Determine the (X, Y) coordinate at the center of the cell enclosing the given text.  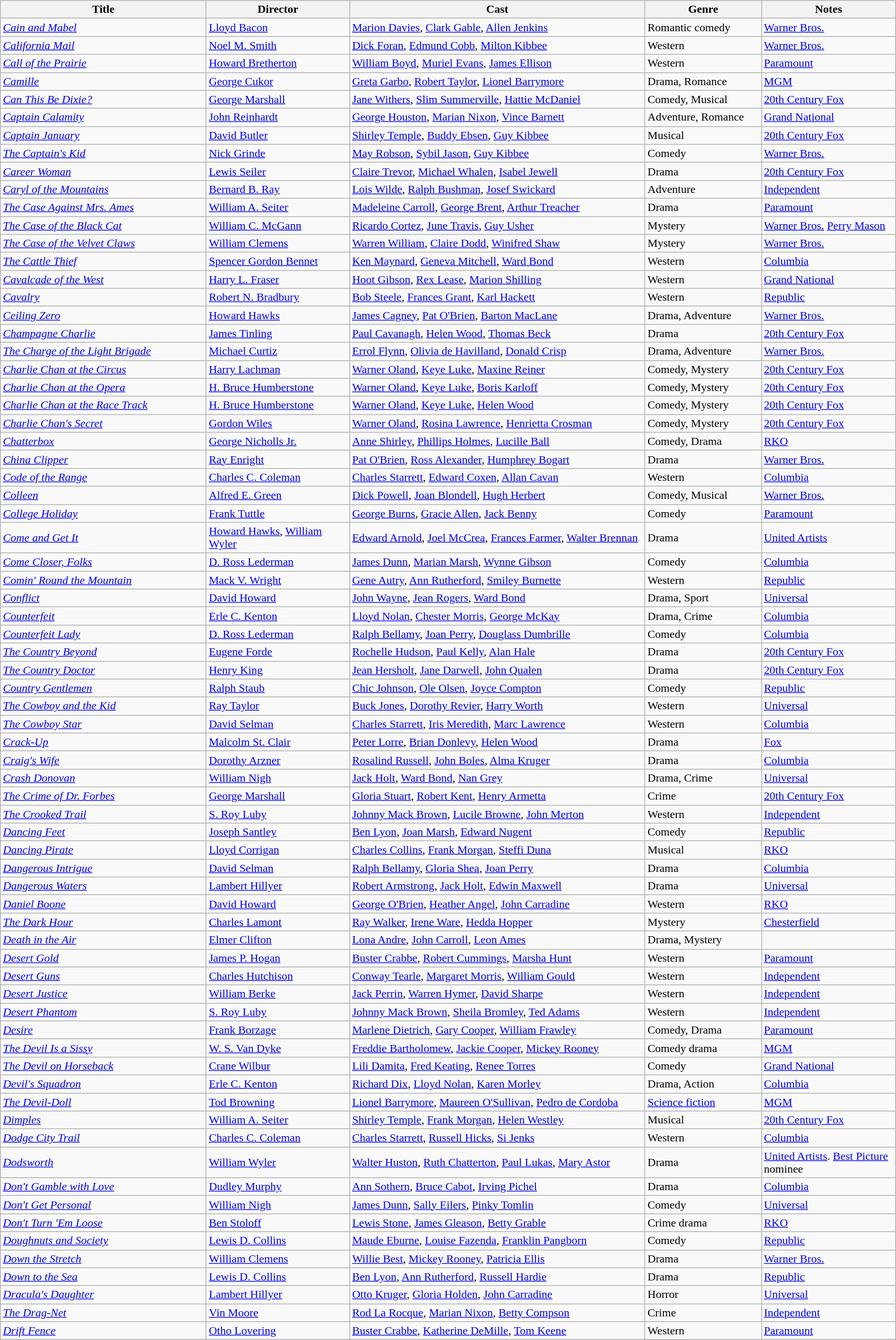
The Dark Hour (103, 922)
Come and Get It (103, 538)
George Burns, Gracie Allen, Jack Benny (497, 513)
The Case of the Black Cat (103, 226)
Charlie Chan's Secret (103, 423)
George O'Brien, Heather Angel, John Carradine (497, 904)
Jane Withers, Slim Summerville, Hattie McDaniel (497, 99)
The Country Beyond (103, 652)
James Tinling (278, 333)
Anne Shirley, Phillips Holmes, Lucille Ball (497, 441)
The Cowboy Star (103, 724)
Ceiling Zero (103, 315)
Adventure, Romance (703, 117)
Tod Browning (278, 1102)
Buck Jones, Dorothy Revier, Harry Worth (497, 706)
Claire Trevor, Michael Whalen, Isabel Jewell (497, 171)
Don't Turn 'Em Loose (103, 1223)
Johnny Mack Brown, Sheila Bromley, Ted Adams (497, 1012)
May Robson, Sybil Jason, Guy Kibbee (497, 153)
Noel M. Smith (278, 45)
Warren William, Claire Dodd, Winifred Shaw (497, 244)
Lloyd Nolan, Chester Morris, George McKay (497, 616)
The Cowboy and the Kid (103, 706)
Shirley Temple, Frank Morgan, Helen Westley (497, 1120)
Ralph Bellamy, Gloria Shea, Joan Perry (497, 868)
James Cagney, Pat O'Brien, Barton MacLane (497, 315)
Ralph Bellamy, Joan Perry, Douglass Dumbrille (497, 634)
Willie Best, Mickey Rooney, Patricia Ellis (497, 1259)
Desert Phantom (103, 1012)
Elmer Clifton (278, 940)
Joseph Santley (278, 832)
United Artists. Best Picture nominee (828, 1162)
The Charge of the Light Brigade (103, 351)
Rosalind Russell, John Boles, Alma Kruger (497, 760)
Don't Get Personal (103, 1205)
Come Closer, Folks (103, 562)
Doughnuts and Society (103, 1241)
Desert Justice (103, 994)
Marlene Dietrich, Gary Cooper, William Frawley (497, 1030)
Lewis Stone, James Gleason, Betty Grable (497, 1223)
Counterfeit Lady (103, 634)
Devil's Squadron (103, 1084)
Desert Guns (103, 976)
Ray Walker, Irene Ware, Hedda Hopper (497, 922)
Lois Wilde, Ralph Bushman, Josef Swickard (497, 189)
The Case of the Velvet Claws (103, 244)
Director (278, 9)
Vin Moore (278, 1313)
The Devil-Doll (103, 1102)
Chatterbox (103, 441)
Drama, Sport (703, 598)
Drama, Mystery (703, 940)
Warner Bros. Perry Mason (828, 226)
Dancing Feet (103, 832)
Robert Armstrong, Jack Holt, Edwin Maxwell (497, 886)
Adventure (703, 189)
George Cukor (278, 81)
David Butler (278, 135)
Walter Huston, Ruth Chatterton, Paul Lukas, Mary Astor (497, 1162)
Title (103, 9)
Harry L. Fraser (278, 279)
Henry King (278, 670)
The Cattle Thief (103, 261)
Drift Fence (103, 1331)
Death in the Air (103, 940)
Malcolm St. Clair (278, 742)
Alfred E. Green (278, 495)
Cast (497, 9)
Buster Crabbe, Robert Cummings, Marsha Hunt (497, 958)
Down to the Sea (103, 1277)
John Wayne, Jean Rogers, Ward Bond (497, 598)
Dodge City Trail (103, 1138)
The Devil Is a Sissy (103, 1048)
Ben Stoloff (278, 1223)
Crash Donovan (103, 778)
Charles Starrett, Russell Hicks, Si Jenks (497, 1138)
Drama, Action (703, 1084)
Daniel Boone (103, 904)
Warner Oland, Rosina Lawrence, Henrietta Crosman (497, 423)
Hoot Gibson, Rex Lease, Marion Shilling (497, 279)
George Houston, Marian Nixon, Vince Barnett (497, 117)
Charles Starrett, Iris Meredith, Marc Lawrence (497, 724)
Camille (103, 81)
Captain Calamity (103, 117)
Ricardo Cortez, June Travis, Guy Usher (497, 226)
Captain January (103, 135)
Charles Collins, Frank Morgan, Steffi Duna (497, 850)
The Crooked Trail (103, 814)
Richard Dix, Lloyd Nolan, Karen Morley (497, 1084)
Crime drama (703, 1223)
Caryl of the Mountains (103, 189)
Dracula's Daughter (103, 1295)
Don't Gamble with Love (103, 1187)
Jack Holt, Ward Bond, Nan Grey (497, 778)
Counterfeit (103, 616)
Warner Oland, Keye Luke, Helen Wood (497, 405)
Mack V. Wright (278, 580)
Dangerous Intrigue (103, 868)
Charlie Chan at the Circus (103, 369)
Rod La Rocque, Marian Nixon, Betty Compson (497, 1313)
Charlie Chan at the Race Track (103, 405)
Charlie Chan at the Opera (103, 387)
Dimples (103, 1120)
Science fiction (703, 1102)
Madeleine Carroll, George Brent, Arthur Treacher (497, 207)
William Berke (278, 994)
Chesterfield (828, 922)
William C. McGann (278, 226)
Peter Lorre, Brian Donlevy, Helen Wood (497, 742)
George Nicholls Jr. (278, 441)
Howard Hawks (278, 315)
Buster Crabbe, Katherine DeMille, Tom Keene (497, 1331)
Lionel Barrymore, Maureen O'Sullivan, Pedro de Cordoba (497, 1102)
Warner Oland, Keye Luke, Boris Karloff (497, 387)
John Reinhardt (278, 117)
Conflict (103, 598)
James Dunn, Marian Marsh, Wynne Gibson (497, 562)
Dick Foran, Edmund Cobb, Milton Kibbee (497, 45)
Gordon Wiles (278, 423)
Edward Arnold, Joel McCrea, Frances Farmer, Walter Brennan (497, 538)
William Wyler (278, 1162)
Genre (703, 9)
Spencer Gordon Bennet (278, 261)
Maude Eburne, Louise Fazenda, Franklin Pangborn (497, 1241)
Ben Lyon, Ann Rutherford, Russell Hardie (497, 1277)
Pat O'Brien, Ross Alexander, Humphrey Bogart (497, 459)
Nick Grinde (278, 153)
Comin' Round the Mountain (103, 580)
William Boyd, Muriel Evans, James Ellison (497, 63)
Frank Tuttle (278, 513)
Freddie Bartholomew, Jackie Cooper, Mickey Rooney (497, 1048)
Dangerous Waters (103, 886)
Marion Davies, Clark Gable, Allen Jenkins (497, 27)
Charles Lamont (278, 922)
The Crime of Dr. Forbes (103, 796)
Comedy drama (703, 1048)
The Devil on Horseback (103, 1066)
Bob Steele, Frances Grant, Karl Hackett (497, 297)
Conway Tearle, Margaret Morris, William Gould (497, 976)
Errol Flynn, Olivia de Havilland, Donald Crisp (497, 351)
Fox (828, 742)
Gloria Stuart, Robert Kent, Henry Armetta (497, 796)
Horror (703, 1295)
China Clipper (103, 459)
Call of the Prairie (103, 63)
United Artists (828, 538)
College Holiday (103, 513)
Warner Oland, Keye Luke, Maxine Reiner (497, 369)
Career Woman (103, 171)
Country Gentlemen (103, 688)
Lili Damita, Fred Keating, Renee Torres (497, 1066)
Shirley Temple, Buddy Ebsen, Guy Kibbee (497, 135)
Frank Borzage (278, 1030)
Charles Hutchison (278, 976)
Bernard B. Ray (278, 189)
Dodsworth (103, 1162)
Howard Hawks, William Wyler (278, 538)
Cavalcade of the West (103, 279)
Ray Enright (278, 459)
Desire (103, 1030)
Ben Lyon, Joan Marsh, Edward Nugent (497, 832)
Ray Taylor (278, 706)
Harry Lachman (278, 369)
Jean Hersholt, Jane Darwell, John Qualen (497, 670)
Down the Stretch (103, 1259)
Desert Gold (103, 958)
Champagne Charlie (103, 333)
California Mail (103, 45)
Otho Lovering (278, 1331)
Lloyd Bacon (278, 27)
Dick Powell, Joan Blondell, Hugh Herbert (497, 495)
Crack-Up (103, 742)
Code of the Range (103, 477)
Rochelle Hudson, Paul Kelly, Alan Hale (497, 652)
Crane Wilbur (278, 1066)
Lona Andre, John Carroll, Leon Ames (497, 940)
James Dunn, Sally Eilers, Pinky Tomlin (497, 1205)
The Drag-Net (103, 1313)
Robert N. Bradbury (278, 297)
Ann Sothern, Bruce Cabot, Irving Pichel (497, 1187)
Dancing Pirate (103, 850)
Dudley Murphy (278, 1187)
Paul Cavanagh, Helen Wood, Thomas Beck (497, 333)
Greta Garbo, Robert Taylor, Lionel Barrymore (497, 81)
The Captain's Kid (103, 153)
Cain and Mabel (103, 27)
Craig's Wife (103, 760)
Dorothy Arzner (278, 760)
Ken Maynard, Geneva Mitchell, Ward Bond (497, 261)
Cavalry (103, 297)
Otto Kruger, Gloria Holden, John Carradine (497, 1295)
Can This Be Dixie? (103, 99)
Jack Perrin, Warren Hymer, David Sharpe (497, 994)
Johnny Mack Brown, Lucile Browne, John Merton (497, 814)
Charles Starrett, Edward Coxen, Allan Cavan (497, 477)
Lewis Seiler (278, 171)
Howard Bretherton (278, 63)
Ralph Staub (278, 688)
Drama, Romance (703, 81)
Michael Curtiz (278, 351)
Gene Autry, Ann Rutherford, Smiley Burnette (497, 580)
Romantic comedy (703, 27)
W. S. Van Dyke (278, 1048)
The Country Doctor (103, 670)
Notes (828, 9)
Eugene Forde (278, 652)
The Case Against Mrs. Ames (103, 207)
James P. Hogan (278, 958)
Lloyd Corrigan (278, 850)
Colleen (103, 495)
Chic Johnson, Ole Olsen, Joyce Compton (497, 688)
